Identify which cell holds the provided text, then report its (x, y) central coordinate. 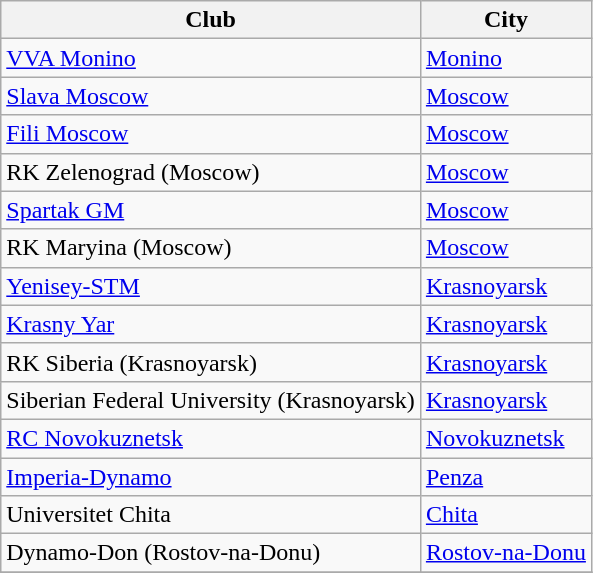
Club (211, 20)
Fili Moscow (211, 134)
Slava Moscow (211, 96)
RK Maryina (Moscow) (211, 248)
Spartak GM (211, 210)
Universitet Chita (211, 515)
Novokuznetsk (506, 438)
RC Novokuznetsk (211, 438)
City (506, 20)
Imperia-Dynamo (211, 477)
Yenisey-STM (211, 286)
Penza (506, 477)
VVA Monino (211, 58)
RK Zelenograd (Moscow) (211, 172)
Chita (506, 515)
RK Siberia (Krasnoyarsk) (211, 362)
Monino (506, 58)
Dynamo-Don (Rostov-na-Donu) (211, 553)
Krasny Yar (211, 324)
Siberian Federal University (Krasnoyarsk) (211, 400)
Rostov-na-Donu (506, 553)
